Extract the (x, y) coordinate from the center of the cell holding the provided text.  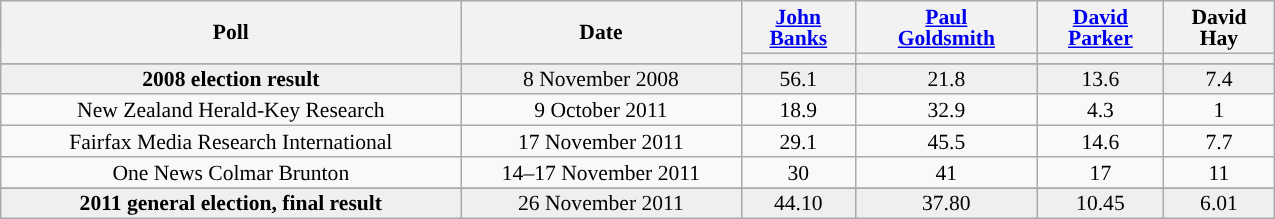
9 October 2011 (601, 110)
14–17 November 2011 (601, 172)
17 (1100, 172)
7.7 (1220, 142)
21.8 (947, 78)
13.6 (1100, 78)
JohnBanks (798, 27)
2008 election result (231, 78)
One News Colmar Brunton (231, 172)
29.1 (798, 142)
Fairfax Media Research International (231, 142)
11 (1220, 172)
30 (798, 172)
4.3 (1100, 110)
32.9 (947, 110)
41 (947, 172)
26 November 2011 (601, 204)
17 November 2011 (601, 142)
10.45 (1100, 204)
18.9 (798, 110)
14.6 (1100, 142)
56.1 (798, 78)
44.10 (798, 204)
PaulGoldsmith (947, 27)
1 (1220, 110)
2011 general election, final result (231, 204)
8 November 2008 (601, 78)
7.4 (1220, 78)
DavidHay (1220, 27)
6.01 (1220, 204)
Date (601, 32)
DavidParker (1100, 27)
Poll (231, 32)
37.80 (947, 204)
New Zealand Herald-Key Research (231, 110)
45.5 (947, 142)
